Provide the [X, Y] coordinate of the cell's center where the given text is located.  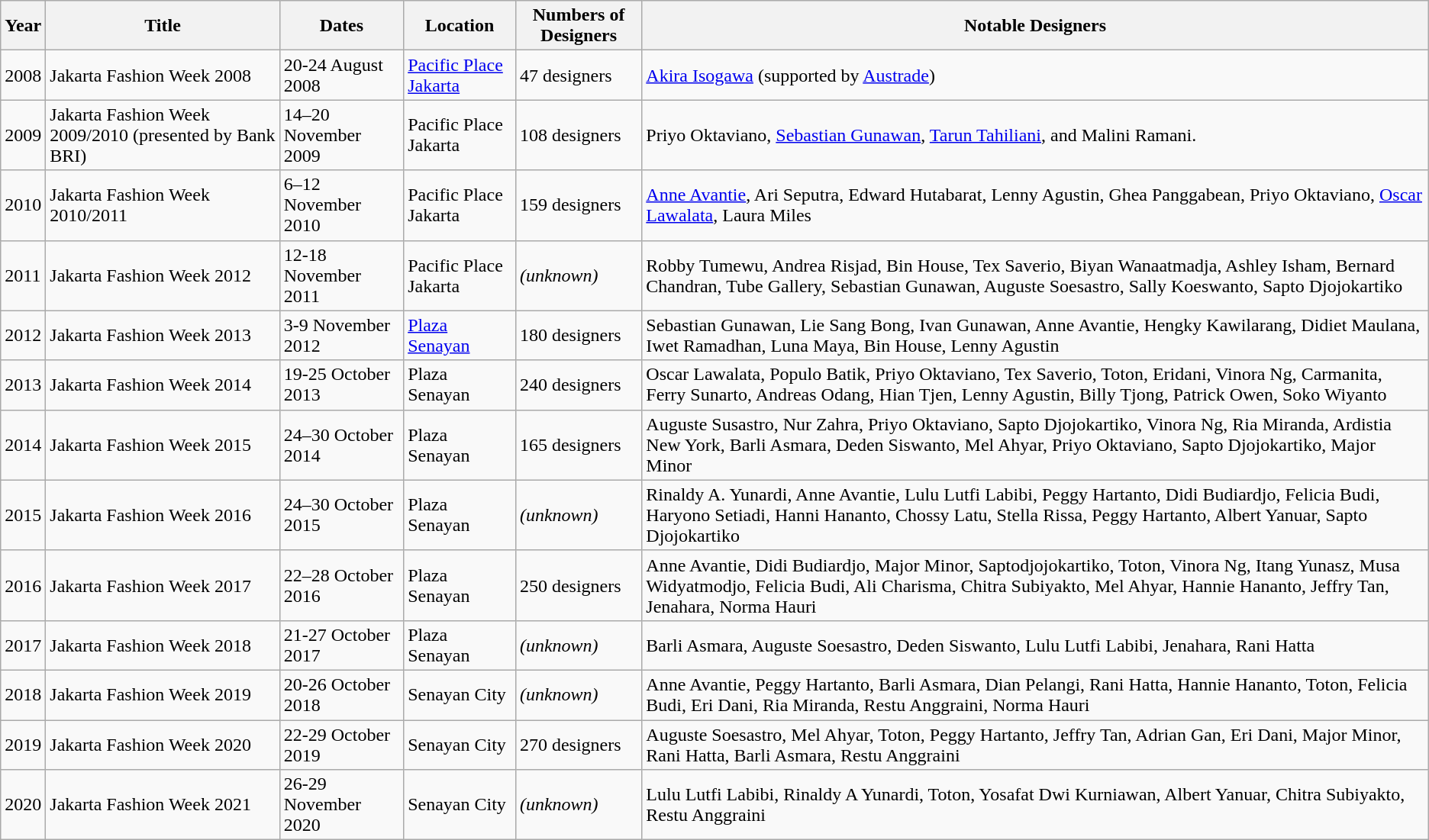
108 designers [579, 135]
240 designers [579, 385]
Lulu Lutfi Labibi, Rinaldy A Yunardi, Toton, Yosafat Dwi Kurniawan, Albert Yanuar, Chitra Subiyakto, Restu Anggraini [1035, 805]
2020 [23, 805]
20-26 October 2018 [341, 694]
47 designers [579, 75]
Jakarta Fashion Week 2010/2011 [163, 205]
Location [460, 26]
2017 [23, 645]
Jakarta Fashion Week 2012 [163, 275]
Jakarta Fashion Week 2013 [163, 336]
Jakarta Fashion Week 2019 [163, 694]
Title [163, 26]
Jakarta Fashion Week 2014 [163, 385]
Jakarta Fashion Week 2021 [163, 805]
2008 [23, 75]
2016 [23, 585]
2009 [23, 135]
3-9 November 2012 [341, 336]
2013 [23, 385]
180 designers [579, 336]
2012 [23, 336]
Jakarta Fashion Week 2020 [163, 745]
Jakarta Fashion Week 2008 [163, 75]
Jakarta Fashion Week 2009/2010 (presented by Bank BRI) [163, 135]
2018 [23, 694]
Sebastian Gunawan, Lie Sang Bong, Ivan Gunawan, Anne Avantie, Hengky Kawilarang, Didiet Maulana, Iwet Ramadhan, Luna Maya, Bin House, Lenny Agustin [1035, 336]
21-27 October 2017 [341, 645]
2010 [23, 205]
20-24 August 2008 [341, 75]
Numbers of Designers [579, 26]
22-29 October 2019 [341, 745]
2015 [23, 515]
Priyo Oktaviano, Sebastian Gunawan, Tarun Tahiliani, and Malini Ramani. [1035, 135]
Auguste Soesastro, Mel Ahyar, Toton, Peggy Hartanto, Jeffry Tan, Adrian Gan, Eri Dani, Major Minor, Rani Hatta, Barli Asmara, Restu Anggraini [1035, 745]
12-18 November 2011 [341, 275]
159 designers [579, 205]
26-29 November 2020 [341, 805]
2019 [23, 745]
19-25 October 2013 [341, 385]
24–30 October 2014 [341, 445]
6–12 November 2010 [341, 205]
250 designers [579, 585]
22–28 October 2016 [341, 585]
Dates [341, 26]
Barli Asmara, Auguste Soesastro, Deden Siswanto, Lulu Lutfi Labibi, Jenahara, Rani Hatta [1035, 645]
Jakarta Fashion Week 2018 [163, 645]
2014 [23, 445]
2011 [23, 275]
Year [23, 26]
14–20 November 2009 [341, 135]
Notable Designers [1035, 26]
165 designers [579, 445]
Akira Isogawa (supported by Austrade) [1035, 75]
Anne Avantie, Ari Seputra, Edward Hutabarat, Lenny Agustin, Ghea Panggabean, Priyo Oktaviano, Oscar Lawalata, Laura Miles [1035, 205]
270 designers [579, 745]
Jakarta Fashion Week 2015 [163, 445]
Jakarta Fashion Week 2016 [163, 515]
Jakarta Fashion Week 2017 [163, 585]
24–30 October 2015 [341, 515]
